Extract the (X, Y) coordinate from the center of the cell holding the provided text.  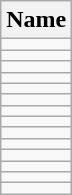
Name (36, 20)
